Output the (X, Y) coordinate of the center of the cell containing the given text.  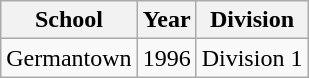
Germantown (69, 58)
1996 (166, 58)
Year (166, 20)
Division 1 (252, 58)
School (69, 20)
Division (252, 20)
